Capture the cell that displays the provided text and extract its [x, y] central coordinate. 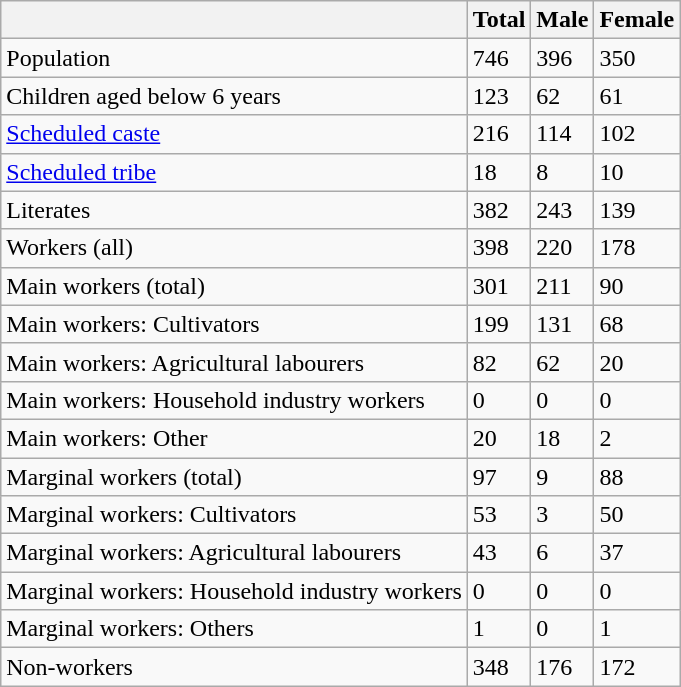
172 [637, 667]
Female [637, 20]
Marginal workers (total) [234, 477]
82 [499, 362]
123 [499, 96]
Main workers: Cultivators [234, 324]
37 [637, 553]
9 [562, 477]
396 [562, 58]
199 [499, 324]
Marginal workers: Cultivators [234, 515]
Marginal workers: Household industry workers [234, 591]
114 [562, 134]
Population [234, 58]
50 [637, 515]
243 [562, 210]
88 [637, 477]
Male [562, 20]
10 [637, 172]
176 [562, 667]
61 [637, 96]
348 [499, 667]
8 [562, 172]
90 [637, 286]
102 [637, 134]
Non-workers [234, 667]
211 [562, 286]
Main workers: Other [234, 438]
Total [499, 20]
Children aged below 6 years [234, 96]
220 [562, 248]
53 [499, 515]
68 [637, 324]
97 [499, 477]
Main workers: Agricultural labourers [234, 362]
3 [562, 515]
178 [637, 248]
Main workers (total) [234, 286]
746 [499, 58]
Literates [234, 210]
216 [499, 134]
Workers (all) [234, 248]
Marginal workers: Others [234, 629]
301 [499, 286]
2 [637, 438]
43 [499, 553]
Main workers: Household industry workers [234, 400]
350 [637, 58]
398 [499, 248]
139 [637, 210]
Marginal workers: Agricultural labourers [234, 553]
382 [499, 210]
6 [562, 553]
Scheduled tribe [234, 172]
131 [562, 324]
Scheduled caste [234, 134]
